Identify which cell holds the provided text, then report its [x, y] central coordinate. 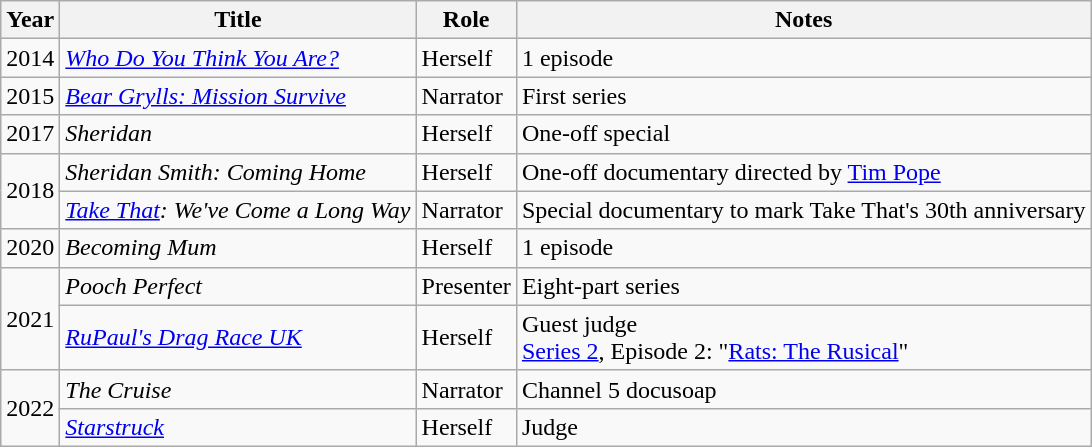
Eight-part series [804, 286]
One-off documentary directed by Tim Pope [804, 172]
Sheridan Smith: Coming Home [238, 172]
2017 [30, 134]
Role [466, 20]
Guest judgeSeries 2, Episode 2: "Rats: The Rusical" [804, 338]
Presenter [466, 286]
Who Do You Think You Are? [238, 58]
Channel 5 docusoap [804, 389]
RuPaul's Drag Race UK [238, 338]
Judge [804, 427]
2022 [30, 408]
Notes [804, 20]
Becoming Mum [238, 248]
Pooch Perfect [238, 286]
One-off special [804, 134]
First series [804, 96]
2014 [30, 58]
2015 [30, 96]
The Cruise [238, 389]
Title [238, 20]
2018 [30, 191]
Starstruck [238, 427]
Bear Grylls: Mission Survive [238, 96]
Special documentary to mark Take That's 30th anniversary [804, 210]
Sheridan [238, 134]
2021 [30, 318]
2020 [30, 248]
Year [30, 20]
Take That: We've Come a Long Way [238, 210]
